Provide the (x, y) coordinate of the cell's center where the given text is located.  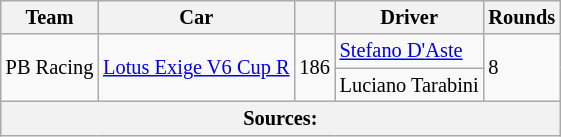
8 (522, 68)
Car (196, 17)
Rounds (522, 17)
PB Racing (50, 68)
Sources: (280, 118)
Lotus Exige V6 Cup R (196, 68)
Luciano Tarabini (410, 85)
186 (314, 68)
Driver (410, 17)
Stefano D'Aste (410, 51)
Team (50, 17)
